Locate the cell with the specified text and output its [X, Y] center coordinate. 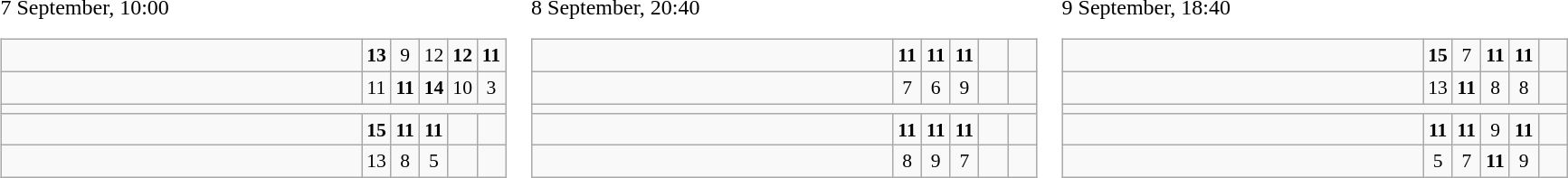
14 [434, 88]
6 [936, 88]
3 [491, 88]
10 [462, 88]
